Find where the given text appears and provide that cell's center as (x, y) coordinate. 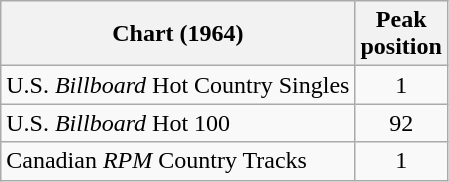
Peakposition (401, 34)
U.S. Billboard Hot Country Singles (178, 85)
Chart (1964) (178, 34)
U.S. Billboard Hot 100 (178, 123)
92 (401, 123)
Canadian RPM Country Tracks (178, 161)
